Provide the (x, y) coordinate of the cell's center where the given text is located.  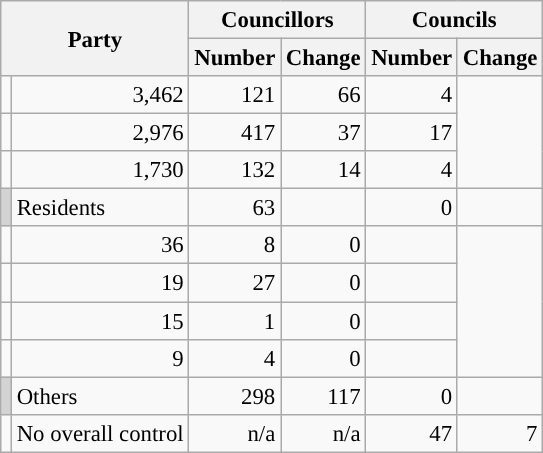
36 (100, 245)
37 (324, 133)
Residents (100, 208)
63 (235, 208)
117 (324, 396)
Councillors (278, 20)
1,730 (100, 170)
1 (235, 321)
417 (235, 133)
121 (235, 95)
Councils (454, 20)
3,462 (100, 95)
Party (95, 38)
132 (235, 170)
2,976 (100, 133)
No overall control (100, 433)
15 (100, 321)
17 (412, 133)
27 (235, 283)
Others (100, 396)
8 (235, 245)
298 (235, 396)
47 (412, 433)
19 (100, 283)
7 (500, 433)
66 (324, 95)
9 (100, 358)
14 (324, 170)
